Return the (x, y) coordinate for the center point of the cell that contains the specified text.  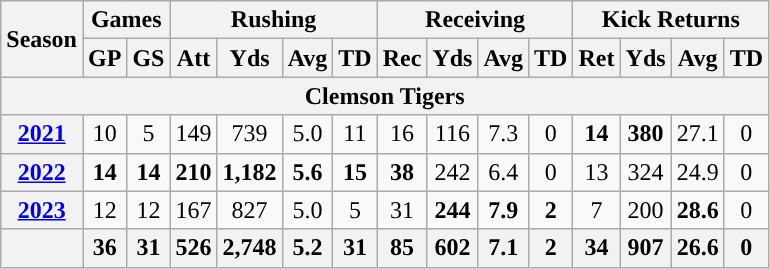
85 (402, 248)
602 (452, 248)
200 (646, 210)
16 (402, 134)
210 (194, 172)
Ret (596, 58)
5.6 (308, 172)
244 (452, 210)
242 (452, 172)
Rec (402, 58)
10 (104, 134)
13 (596, 172)
6.4 (504, 172)
907 (646, 248)
15 (355, 172)
Clemson Tigers (385, 96)
11 (355, 134)
Rushing (274, 20)
28.6 (698, 210)
2,748 (250, 248)
2021 (42, 134)
7.1 (504, 248)
5.2 (308, 248)
167 (194, 210)
2023 (42, 210)
24.9 (698, 172)
34 (596, 248)
2022 (42, 172)
1,182 (250, 172)
7.3 (504, 134)
739 (250, 134)
116 (452, 134)
GS (148, 58)
7 (596, 210)
7.9 (504, 210)
27.1 (698, 134)
26.6 (698, 248)
380 (646, 134)
324 (646, 172)
827 (250, 210)
526 (194, 248)
GP (104, 58)
149 (194, 134)
Att (194, 58)
Receiving (475, 20)
38 (402, 172)
Season (42, 39)
Kick Returns (671, 20)
36 (104, 248)
Games (126, 20)
